Provide the [X, Y] coordinate of the cell's center where the given text is located.  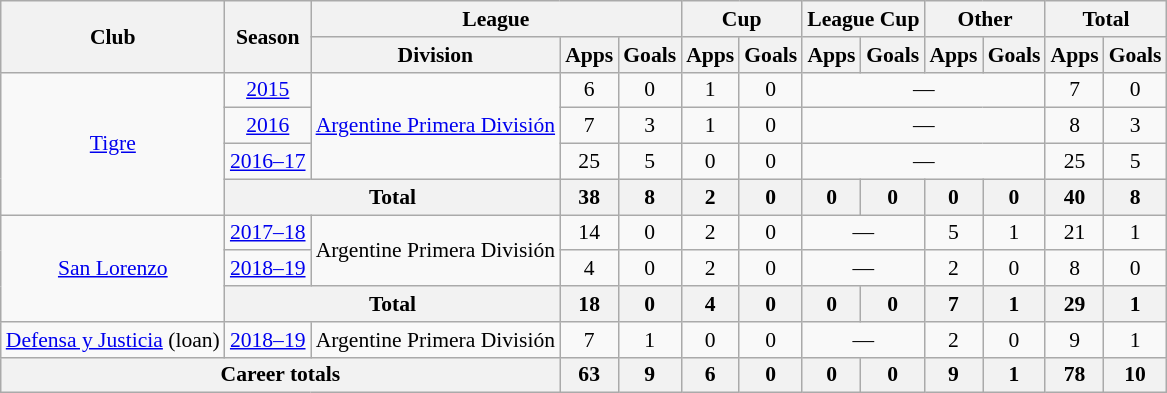
Season [268, 36]
40 [1074, 197]
San Lorenzo [113, 268]
Career totals [280, 375]
Other [984, 19]
14 [589, 233]
League [496, 19]
2015 [268, 90]
League Cup [863, 19]
Defensa y Justicia (loan) [113, 340]
Cup [742, 19]
63 [589, 375]
21 [1074, 233]
Tigre [113, 143]
2016 [268, 126]
2017–18 [268, 233]
38 [589, 197]
78 [1074, 375]
Club [113, 36]
10 [1136, 375]
2016–17 [268, 162]
18 [589, 304]
Division [436, 55]
29 [1074, 304]
